Find where the given text appears and provide that cell's center as [x, y] coordinate. 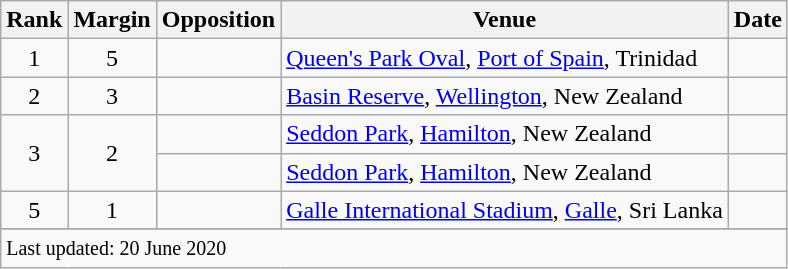
Opposition [218, 20]
Basin Reserve, Wellington, New Zealand [505, 96]
Date [758, 20]
Last updated: 20 June 2020 [394, 248]
Rank [34, 20]
Venue [505, 20]
Margin [112, 20]
Galle International Stadium, Galle, Sri Lanka [505, 210]
Queen's Park Oval, Port of Spain, Trinidad [505, 58]
